Identify which cell holds the provided text, then report its (X, Y) central coordinate. 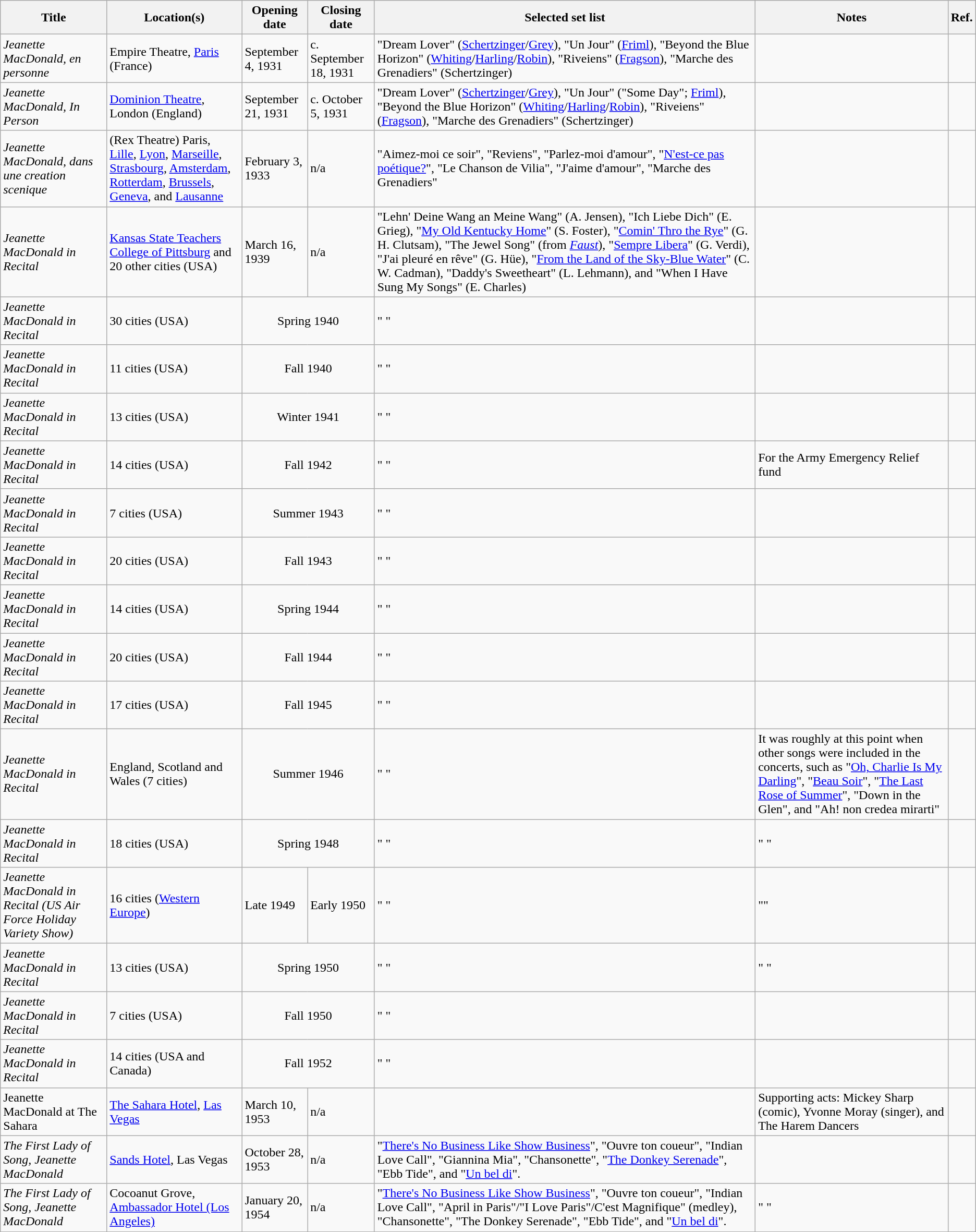
Fall 1952 (308, 1064)
Fall 1944 (308, 657)
Jeanette MacDonald, In Person (54, 106)
Cocoanut Grove, Ambassador Hotel (Los Angeles) (174, 1207)
The Sahara Hotel, Las Vegas (174, 1112)
Jeanette MacDonald in Recital (US Air Force Holiday Variety Show) (54, 905)
Early 1950 (341, 905)
England, Scotland and Wales (7 cities) (174, 774)
c. September 18, 1931 (341, 58)
Sands Hotel, Las Vegas (174, 1159)
17 cities (USA) (174, 705)
Summer 1946 (308, 774)
Summer 1943 (308, 513)
Title (54, 18)
Fall 1940 (308, 369)
Spring 1950 (308, 968)
Fall 1943 (308, 561)
Fall 1942 (308, 465)
September 4, 1931 (275, 58)
Kansas State Teachers College of Pittsburg and 20 other cities (USA) (174, 251)
Spring 1944 (308, 609)
"" (852, 905)
Fall 1945 (308, 705)
March 10, 1953 (275, 1112)
c. October 5, 1931 (341, 106)
Spring 1940 (308, 321)
(Rex Theatre) Paris, Lille, Lyon, Marseille, Strasbourg, Amsterdam, Rotterdam, Brussels, Geneva, and Lausanne (174, 168)
March 16, 1939 (275, 251)
Opening date (275, 18)
Supporting acts: Mickey Sharp (comic), Yvonne Moray (singer), and The Harem Dancers (852, 1112)
September 21, 1931 (275, 106)
February 3, 1933 (275, 168)
Ref. (961, 18)
Spring 1948 (308, 843)
January 20, 1954 (275, 1207)
Fall 1950 (308, 1016)
Notes (852, 18)
Location(s) (174, 18)
October 28, 1953 (275, 1159)
Late 1949 (275, 905)
14 cities (USA and Canada) (174, 1064)
"Aimez-moi ce soir", "Reviens", "Parlez-moi d'amour", "N'est-ce pas poétique?", "Le Chanson de Vilia", "J'aime d'amour", "Marche des Grenadiers" (565, 168)
30 cities (USA) (174, 321)
Winter 1941 (308, 417)
18 cities (USA) (174, 843)
Jeanette MacDonald, dans une creation scenique (54, 168)
For the Army Emergency Relief fund (852, 465)
16 cities (Western Europe) (174, 905)
11 cities (USA) (174, 369)
Empire Theatre, Paris (France) (174, 58)
Dominion Theatre, London (England) (174, 106)
Closing date (341, 18)
Jeanette MacDonald, en personne (54, 58)
Selected set list (565, 18)
Jeanette MacDonald at The Sahara (54, 1112)
